Determine the (x, y) coordinate at the center of the cell enclosing the given text.  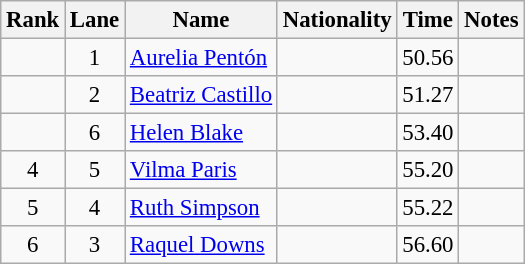
Ruth Simpson (202, 208)
50.56 (428, 58)
1 (95, 58)
51.27 (428, 95)
Vilma Paris (202, 170)
Beatriz Castillo (202, 95)
Name (202, 20)
Rank (33, 20)
2 (95, 95)
Lane (95, 20)
55.20 (428, 170)
Nationality (336, 20)
Raquel Downs (202, 245)
3 (95, 245)
53.40 (428, 133)
Helen Blake (202, 133)
Time (428, 20)
Notes (492, 20)
55.22 (428, 208)
56.60 (428, 245)
Aurelia Pentón (202, 58)
